For the text-containing cell, return its midpoint in [x, y] coordinate format. 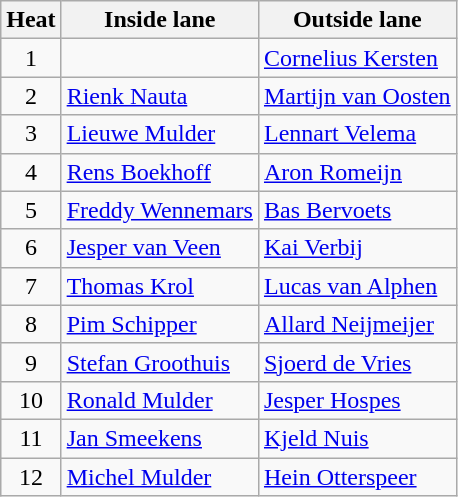
Rens Boekhoff [160, 172]
Thomas Krol [160, 286]
Kai Verbij [357, 248]
Lieuwe Mulder [160, 134]
Cornelius Kersten [357, 58]
Hein Otterspeer [357, 477]
6 [31, 248]
Martijn van Oosten [357, 96]
Kjeld Nuis [357, 438]
9 [31, 362]
12 [31, 477]
Lennart Velema [357, 134]
Jan Smeekens [160, 438]
1 [31, 58]
Outside lane [357, 20]
Freddy Wennemars [160, 210]
Inside lane [160, 20]
Stefan Groothuis [160, 362]
7 [31, 286]
Pim Schipper [160, 324]
5 [31, 210]
Sjoerd de Vries [357, 362]
Rienk Nauta [160, 96]
3 [31, 134]
10 [31, 400]
Lucas van Alphen [357, 286]
Allard Neijmeijer [357, 324]
Jesper Hospes [357, 400]
Ronald Mulder [160, 400]
8 [31, 324]
Heat [31, 20]
11 [31, 438]
Jesper van Veen [160, 248]
Michel Mulder [160, 477]
Aron Romeijn [357, 172]
Bas Bervoets [357, 210]
2 [31, 96]
4 [31, 172]
